From the cell containing the given text, extract its center point as [x, y] coordinate. 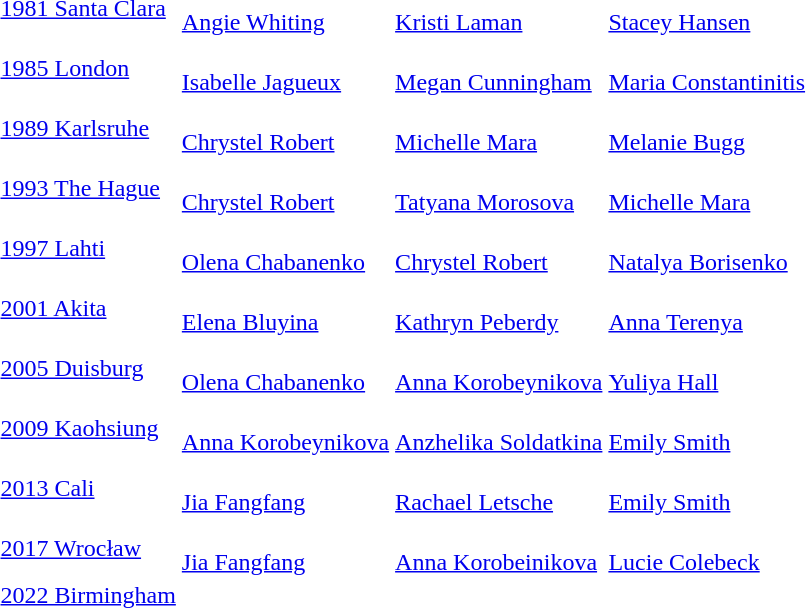
Anzhelika Soldatkina [499, 428]
Michelle Mara [499, 128]
Megan Cunningham [499, 68]
Elena Bluyina [285, 308]
Tatyana Morosova [499, 188]
Rachael Letsche [499, 488]
Anna Korobeinikova [499, 548]
Kathryn Peberdy [499, 308]
Isabelle Jagueux [285, 68]
